Identify which cell holds the provided text, then report its (X, Y) central coordinate. 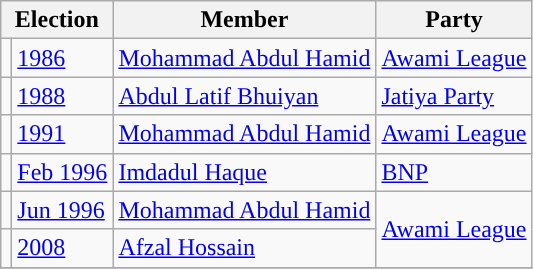
1991 (62, 134)
Imdadul Haque (244, 172)
Election (57, 20)
1988 (62, 96)
Afzal Hossain (244, 248)
Abdul Latif Bhuiyan (244, 96)
Feb 1996 (62, 172)
Jatiya Party (454, 96)
BNP (454, 172)
Party (454, 20)
Jun 1996 (62, 210)
Member (244, 20)
1986 (62, 58)
2008 (62, 248)
